Scan for the cell matching the given text and deliver its (x, y) coordinate at center. 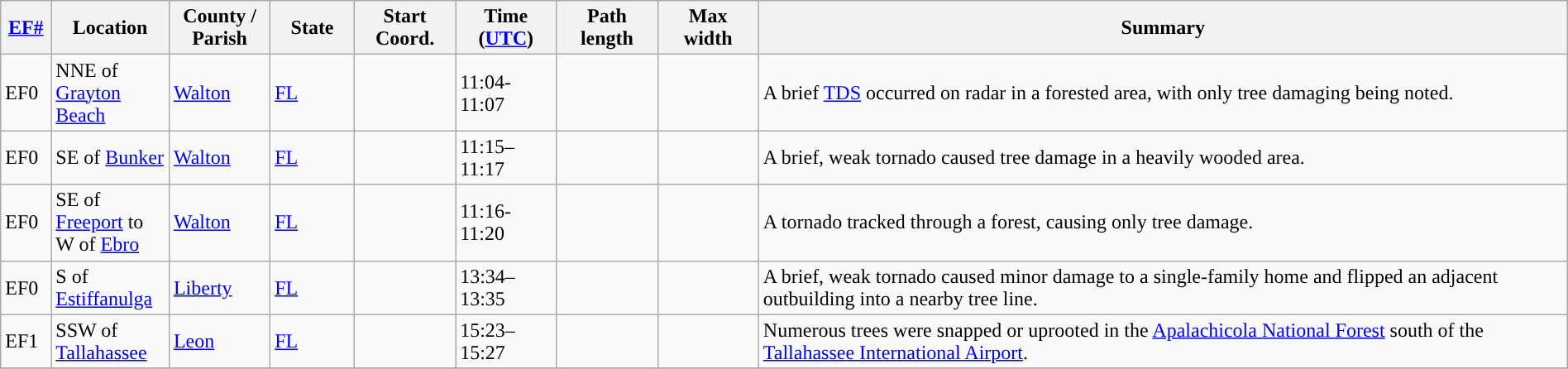
Time (UTC) (506, 28)
EF# (26, 28)
Start Coord. (404, 28)
County / Parish (219, 28)
Path length (607, 28)
A tornado tracked through a forest, causing only tree damage. (1163, 223)
SE of Bunker (111, 157)
Numerous trees were snapped or uprooted in the Apalachicola National Forest south of the Tallahassee International Airport. (1163, 341)
11:15–11:17 (506, 157)
11:04-11:07 (506, 93)
Leon (219, 341)
State (313, 28)
13:34–13:35 (506, 288)
Summary (1163, 28)
A brief, weak tornado caused minor damage to a single-family home and flipped an adjacent outbuilding into a nearby tree line. (1163, 288)
A brief TDS occurred on radar in a forested area, with only tree damaging being noted. (1163, 93)
Max width (708, 28)
15:23–15:27 (506, 341)
Location (111, 28)
NNE of Grayton Beach (111, 93)
EF1 (26, 341)
SSW of Tallahassee (111, 341)
SE of Freeport to W of Ebro (111, 223)
Liberty (219, 288)
S of Estiffanulga (111, 288)
11:16-11:20 (506, 223)
A brief, weak tornado caused tree damage in a heavily wooded area. (1163, 157)
